Return the [x, y] coordinate for the center point of the cell that contains the specified text.  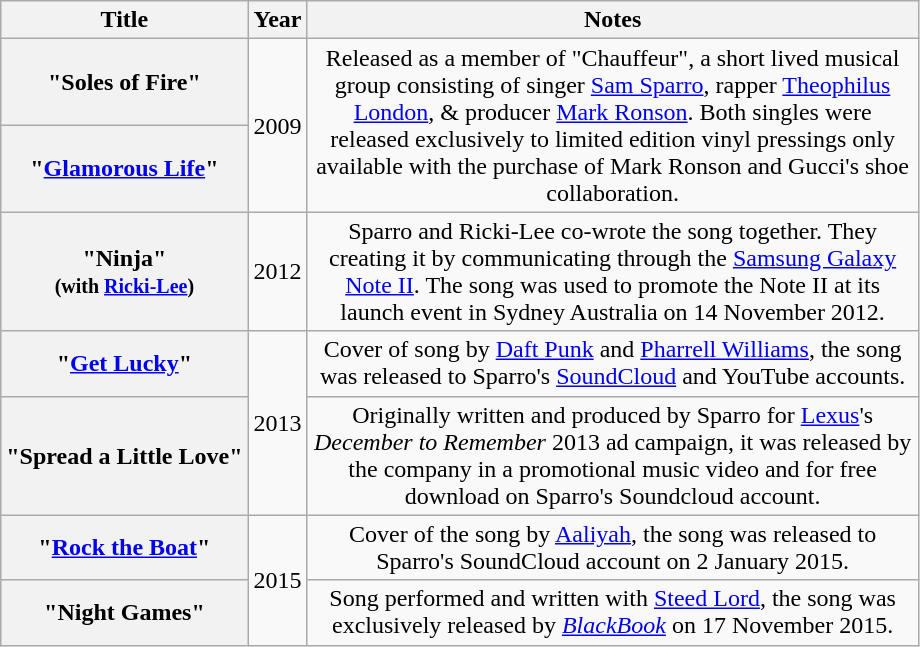
2012 [278, 272]
"Soles of Fire" [124, 82]
Notes [612, 20]
2009 [278, 126]
Year [278, 20]
Cover of song by Daft Punk and Pharrell Williams, the song was released to Sparro's SoundCloud and YouTube accounts. [612, 364]
Song performed and written with Steed Lord, the song was exclusively released by BlackBook on 17 November 2015. [612, 612]
Cover of the song by Aaliyah, the song was released to Sparro's SoundCloud account on 2 January 2015. [612, 548]
"Ninja"(with Ricki-Lee) [124, 272]
"Get Lucky" [124, 364]
"Glamorous Life" [124, 168]
Title [124, 20]
2015 [278, 580]
"Rock the Boat" [124, 548]
"Spread a Little Love" [124, 456]
2013 [278, 423]
"Night Games" [124, 612]
